Find where the given text appears and provide that cell's center as [X, Y] coordinate. 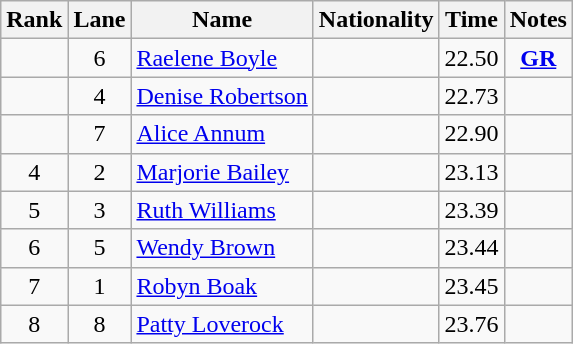
Alice Annum [222, 134]
Rank [34, 20]
Denise Robertson [222, 96]
2 [100, 172]
22.90 [472, 134]
Lane [100, 20]
1 [100, 286]
3 [100, 210]
Name [222, 20]
Patty Loverock [222, 324]
22.50 [472, 58]
23.76 [472, 324]
Marjorie Bailey [222, 172]
Nationality [376, 20]
Notes [538, 20]
Raelene Boyle [222, 58]
22.73 [472, 96]
23.45 [472, 286]
23.39 [472, 210]
23.13 [472, 172]
Wendy Brown [222, 248]
23.44 [472, 248]
Time [472, 20]
Robyn Boak [222, 286]
Ruth Williams [222, 210]
GR [538, 58]
